Pinpoint the cell where the given text exists, returning its (X, Y) midpoint coordinate. 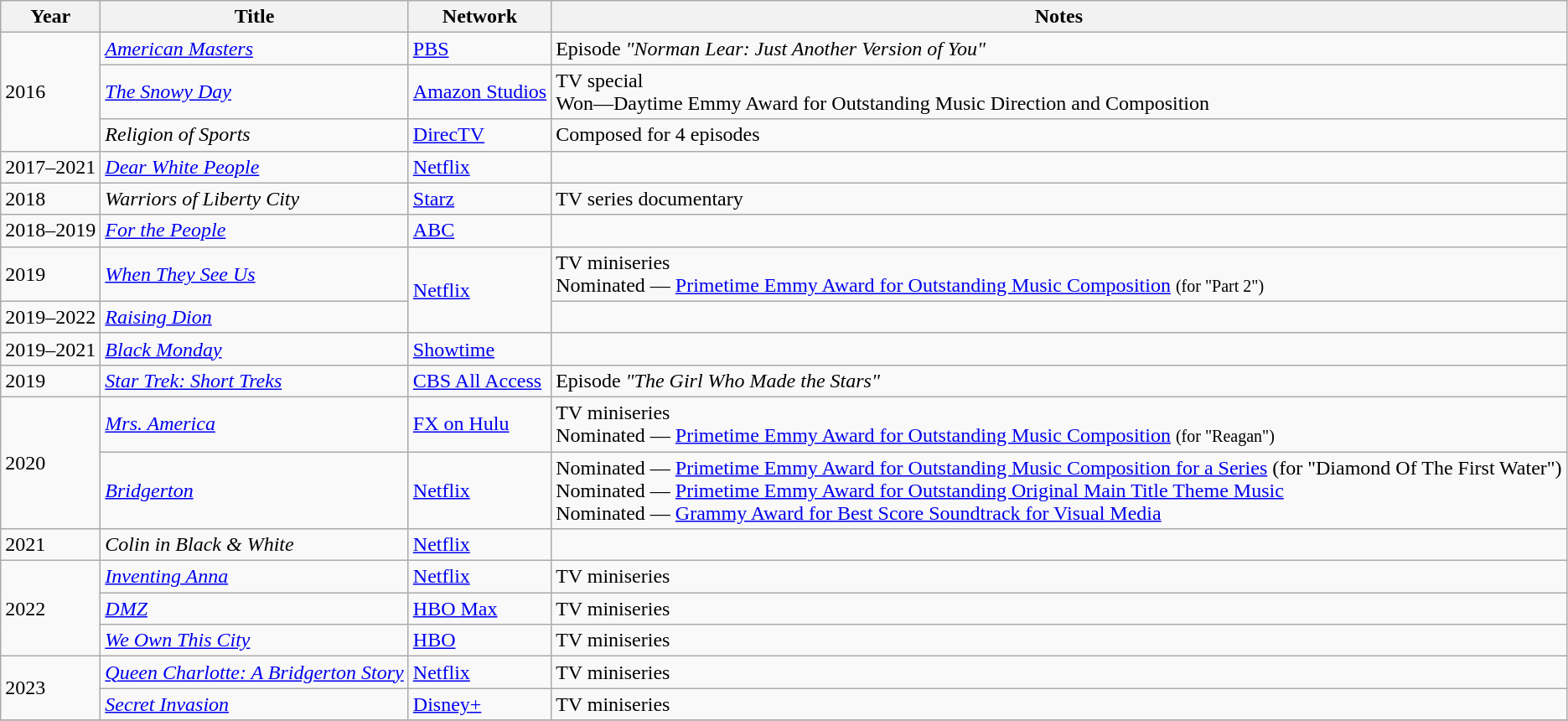
When They See Us (255, 273)
Warriors of Liberty City (255, 199)
American Masters (255, 49)
2023 (50, 688)
Amazon Studios (479, 92)
TV series documentary (1059, 199)
Episode "Norman Lear: Just Another Version of You" (1059, 49)
Secret Invasion (255, 704)
FX on Hulu (479, 424)
Notes (1059, 17)
The Snowy Day (255, 92)
ABC (479, 231)
2016 (50, 92)
Inventing Anna (255, 577)
Black Monday (255, 349)
Title (255, 17)
Showtime (479, 349)
Composed for 4 episodes (1059, 135)
2018 (50, 199)
2018–2019 (50, 231)
We Own This City (255, 641)
Disney+ (479, 704)
Raising Dion (255, 317)
2019–2022 (50, 317)
TV miniseriesNominated — Primetime Emmy Award for Outstanding Music Composition (for "Part 2") (1059, 273)
DirecTV (479, 135)
Religion of Sports (255, 135)
Queen Charlotte: A Bridgerton Story (255, 672)
Bridgerton (255, 490)
TV miniseriesNominated — Primetime Emmy Award for Outstanding Music Composition (for "Reagan") (1059, 424)
PBS (479, 49)
2021 (50, 545)
HBO (479, 641)
Dear White People (255, 167)
Year (50, 17)
HBO Max (479, 609)
2019–2021 (50, 349)
2022 (50, 609)
2017–2021 (50, 167)
CBS All Access (479, 381)
For the People (255, 231)
TV specialWon—Daytime Emmy Award for Outstanding Music Direction and Composition (1059, 92)
Episode "The Girl Who Made the Stars" (1059, 381)
Star Trek: Short Treks (255, 381)
DMZ (255, 609)
2020 (50, 463)
Network (479, 17)
Mrs. America (255, 424)
Colin in Black & White (255, 545)
Starz (479, 199)
